Extract the [x, y] coordinate from the center of the cell holding the provided text.  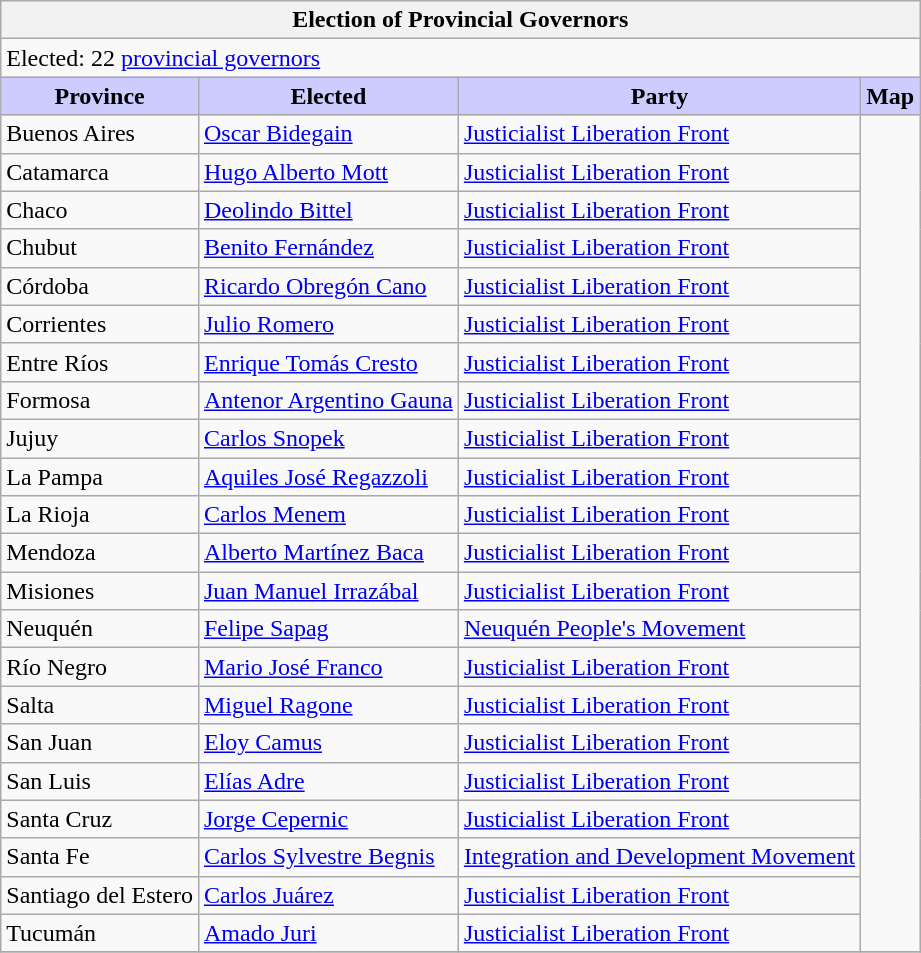
Felipe Sapag [328, 629]
Catamarca [100, 172]
Elected [328, 96]
Hugo Alberto Mott [328, 172]
Antenor Argentino Gauna [328, 400]
Misiones [100, 591]
Carlos Juárez [328, 895]
Julio Romero [328, 324]
Carlos Menem [328, 515]
Elías Adre [328, 781]
Enrique Tomás Cresto [328, 362]
Benito Fernández [328, 248]
Mendoza [100, 553]
Election of Provincial Governors [460, 20]
Santa Cruz [100, 819]
Santiago del Estero [100, 895]
Chubut [100, 248]
Buenos Aires [100, 134]
Santa Fe [100, 857]
Party [659, 96]
Jorge Cepernic [328, 819]
Tucumán [100, 933]
Aquiles José Regazzoli [328, 477]
Deolindo Bittel [328, 210]
San Juan [100, 743]
Salta [100, 705]
Ricardo Obregón Cano [328, 286]
Province [100, 96]
Neuquén [100, 629]
Oscar Bidegain [328, 134]
Mario José Franco [328, 667]
Integration and Development Movement [659, 857]
La Pampa [100, 477]
Río Negro [100, 667]
Córdoba [100, 286]
Carlos Sylvestre Begnis [328, 857]
Corrientes [100, 324]
Amado Juri [328, 933]
Map [890, 96]
Carlos Snopek [328, 438]
Formosa [100, 400]
Juan Manuel Irrazábal [328, 591]
Entre Ríos [100, 362]
Miguel Ragone [328, 705]
Alberto Martínez Baca [328, 553]
San Luis [100, 781]
Chaco [100, 210]
Eloy Camus [328, 743]
Jujuy [100, 438]
Neuquén People's Movement [659, 629]
La Rioja [100, 515]
Elected: 22 provincial governors [460, 58]
